Determine the (X, Y) coordinate at the center of the cell enclosing the given text.  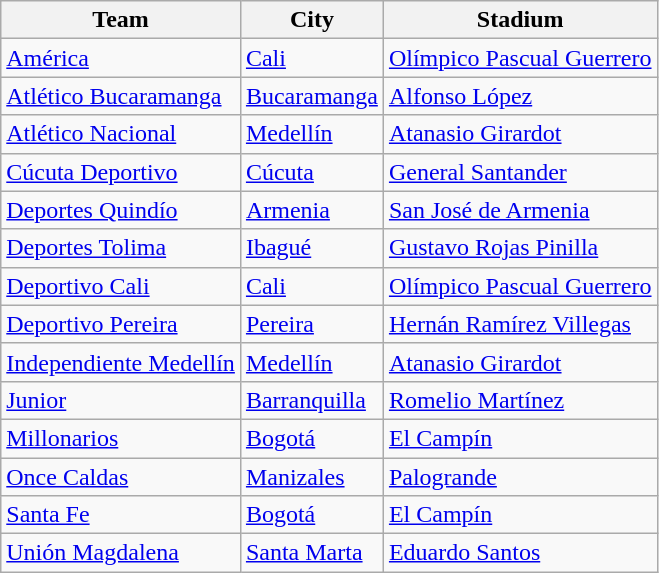
Pereira (312, 324)
Once Caldas (121, 477)
Hernán Ramírez Villegas (520, 324)
City (312, 20)
General Santander (520, 172)
Romelio Martínez (520, 400)
Millonarios (121, 438)
Alfonso López (520, 96)
Deportes Tolima (121, 248)
Manizales (312, 477)
San José de Armenia (520, 210)
Deportivo Cali (121, 286)
Ibagué (312, 248)
Barranquilla (312, 400)
Santa Fe (121, 515)
Armenia (312, 210)
Unión Magdalena (121, 553)
Team (121, 20)
Junior (121, 400)
Atlético Nacional (121, 134)
Stadium (520, 20)
Gustavo Rojas Pinilla (520, 248)
Deportivo Pereira (121, 324)
Cúcuta Deportivo (121, 172)
Palogrande (520, 477)
América (121, 58)
Independiente Medellín (121, 362)
Cúcuta (312, 172)
Deportes Quindío (121, 210)
Bucaramanga (312, 96)
Atlético Bucaramanga (121, 96)
Santa Marta (312, 553)
Eduardo Santos (520, 553)
